Determine the (X, Y) coordinate at the center of the cell enclosing the given text.  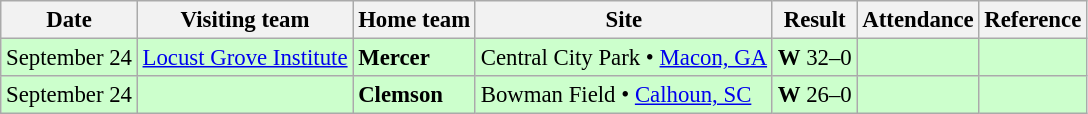
Visiting team (245, 20)
Locust Grove Institute (245, 58)
Reference (1033, 20)
Bowman Field • Calhoun, SC (624, 95)
Home team (414, 20)
Site (624, 20)
W 32–0 (814, 58)
Central City Park • Macon, GA (624, 58)
Clemson (414, 95)
W 26–0 (814, 95)
Result (814, 20)
Date (69, 20)
Attendance (918, 20)
Mercer (414, 58)
